Output the (X, Y) coordinate of the center of the cell containing the given text.  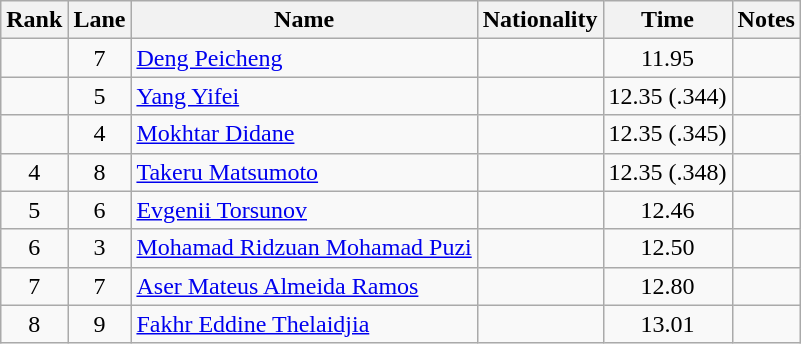
12.80 (668, 286)
3 (100, 248)
11.95 (668, 58)
12.50 (668, 248)
12.35 (.348) (668, 172)
Deng Peicheng (304, 58)
Takeru Matsumoto (304, 172)
Evgenii Torsunov (304, 210)
13.01 (668, 324)
Notes (766, 20)
Aser Mateus Almeida Ramos (304, 286)
9 (100, 324)
Time (668, 20)
Yang Yifei (304, 96)
Rank (34, 20)
12.46 (668, 210)
Mokhtar Didane (304, 134)
Lane (100, 20)
12.35 (.345) (668, 134)
Fakhr Eddine Thelaidjia (304, 324)
Nationality (540, 20)
Name (304, 20)
12.35 (.344) (668, 96)
Mohamad Ridzuan Mohamad Puzi (304, 248)
